Extract the [X, Y] coordinate from the center of the cell holding the provided text.  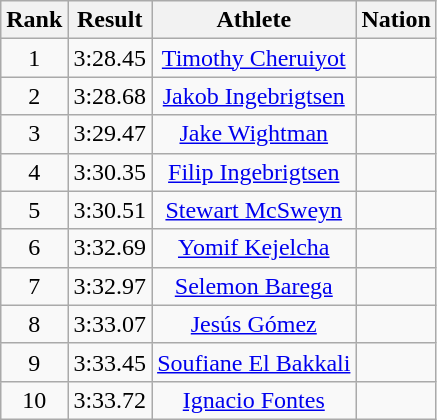
6 [34, 248]
Ignacio Fontes [254, 400]
3:33.07 [110, 324]
3:32.97 [110, 286]
3:33.45 [110, 362]
3 [34, 134]
3:32.69 [110, 248]
4 [34, 172]
3:28.45 [110, 58]
3:29.47 [110, 134]
Stewart McSweyn [254, 210]
7 [34, 286]
3:33.72 [110, 400]
Jake Wightman [254, 134]
Soufiane El Bakkali [254, 362]
9 [34, 362]
8 [34, 324]
Yomif Kejelcha [254, 248]
3:30.51 [110, 210]
Selemon Barega [254, 286]
Jakob Ingebrigtsen [254, 96]
Nation [396, 20]
10 [34, 400]
Result [110, 20]
Athlete [254, 20]
Filip Ingebrigtsen [254, 172]
2 [34, 96]
1 [34, 58]
Timothy Cheruiyot [254, 58]
Jesús Gómez [254, 324]
5 [34, 210]
3:30.35 [110, 172]
Rank [34, 20]
3:28.68 [110, 96]
